Locate the cell with the specified text and output its [X, Y] center coordinate. 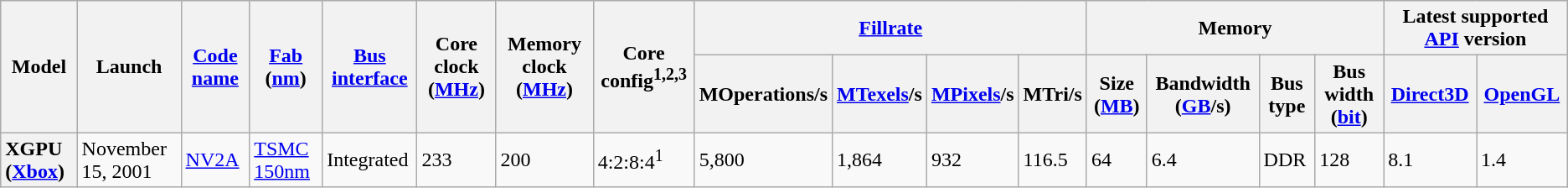
6.4 [1203, 159]
OpenGL [1521, 94]
MPixels/s [972, 94]
1,864 [879, 159]
Bandwidth (GB/s) [1203, 94]
Size (MB) [1117, 94]
Direct3D [1431, 94]
MTexels/s [879, 94]
Fillrate [890, 29]
Memory clock (MHz) [544, 67]
Launch [129, 67]
Bus width (bit) [1349, 94]
932 [972, 159]
Core config1,2,3 [643, 67]
Core clock (MHz) [456, 67]
64 [1117, 159]
Code name [215, 67]
TSMC 150nm [286, 159]
MOperations/s [763, 94]
Latest supported API version [1476, 29]
4:2:8:41 [643, 159]
8.1 [1431, 159]
Fab (nm) [286, 67]
116.5 [1052, 159]
233 [456, 159]
NV2A [215, 159]
Model [39, 67]
Integrated [370, 159]
1.4 [1521, 159]
Bus type [1287, 94]
Bus interface [370, 67]
XGPU (Xbox) [39, 159]
DDR [1287, 159]
5,800 [763, 159]
November 15, 2001 [129, 159]
Memory [1235, 29]
128 [1349, 159]
MTri/s [1052, 94]
200 [544, 159]
